Output the [x, y] coordinate of the center of the cell containing the given text.  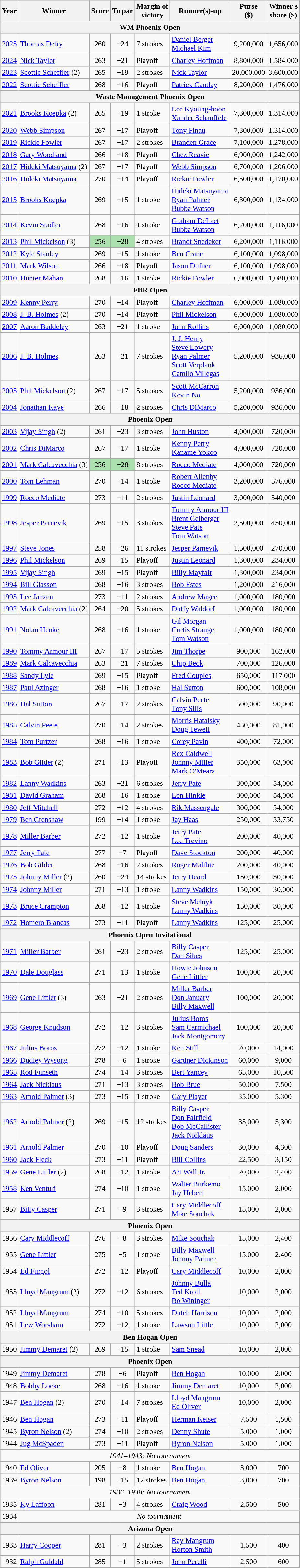
7,100,000 [249, 142]
Winner [54, 11]
1933 [9, 1545]
Andrew Magee [200, 597]
WM Phoenix Open [150, 28]
Aaron Baddeley [54, 327]
Gene Littler (2) [54, 1172]
Art Wall Jr. [200, 1172]
1977 [9, 853]
Jerry Pate Lee Trevino [200, 836]
Score [100, 11]
Dave Stockton [200, 853]
Bert Yancey [200, 1072]
Ben Crane [200, 254]
700,000 [249, 663]
285 [100, 1562]
Rod Funseth [54, 1072]
1981 [9, 795]
Homero Blancas [54, 922]
1934 [9, 1516]
8,200,000 [249, 85]
Johnny Miller [54, 889]
John Huston [200, 431]
1951 [9, 1325]
6,500,000 [249, 179]
Bill Glasson [54, 585]
Ray Mangrum Horton Smith [200, 1545]
1949 [9, 1374]
1,500,000 [249, 548]
50,000 [249, 1085]
198 [100, 1480]
1994 [9, 585]
Tom Lehman [54, 481]
Hunter Mahan [54, 278]
Ky Laffoon [54, 1504]
1997 [9, 548]
Johnny Miller (2) [54, 877]
20,000,000 [249, 73]
Chip Beck [200, 663]
Corey Pavin [200, 741]
1968 [9, 1027]
Ben Crenshaw [54, 820]
Winner'sshare ($) [283, 11]
Daniel Berger Michael Kim [200, 44]
Bill Collins [200, 1160]
−9 [122, 1209]
1955 [9, 1255]
Lee Kyoung-hoon Xander Schauffele [200, 113]
Vijay Singh (2) [54, 431]
2006 [9, 357]
Byron Nelson (2) [54, 1431]
Mark Wilson [54, 266]
1952 [9, 1313]
8 strokes [152, 464]
Miller Barber Don January Billy Maxwell [200, 998]
2012 [9, 254]
1975 [9, 877]
1984 [9, 741]
Ben Hogan (2) [54, 1402]
11 strokes [152, 548]
6,300,000 [249, 200]
2019 [9, 142]
1993 [9, 597]
Bob Gilder (2) [54, 762]
Lloyd Mangrum Ed Oliver [200, 1402]
350,000 [249, 762]
Brooks Koepka [54, 200]
Jug McSpaden [54, 1443]
1986 [9, 704]
FBR Open [150, 290]
1960 [9, 1160]
John Perelli [200, 1562]
Kevin Stadler [54, 225]
Brandt Snedeker [200, 242]
Tommy Armour III Brent Geiberger Steve Pate Tom Watson [200, 523]
Branden Grace [200, 142]
Arizona Open [150, 1529]
Margin ofvictory [152, 11]
Rex Caldwell Johnny Miller Mark O'Meara [200, 762]
Lon Hinkle [200, 795]
250,000 [249, 820]
Nolan Henke [54, 630]
Arnold Palmer [54, 1148]
3,600,000 [283, 73]
126,000 [283, 663]
1969 [9, 998]
Mark Calcavecchia [54, 663]
Gene Littler (3) [54, 998]
Gene Littler [54, 1255]
Ed Oliver [54, 1468]
Lawson Little [200, 1325]
650,000 [249, 675]
14,000 [283, 1048]
Paul Azinger [54, 687]
John Rollins [200, 327]
2001 [9, 464]
500 [283, 1504]
1,170,000 [283, 179]
2009 [9, 303]
2007 [9, 327]
1990 [9, 651]
−5 [122, 1255]
1988 [9, 675]
Jay Haas [200, 820]
1945 [9, 1431]
Phil Mickelson (2) [54, 391]
Cary Middlecoff Mike Souchak [200, 1209]
1980 [9, 808]
Gil Morgan Curtis Strange Tom Watson [200, 630]
Jerry Heard [200, 877]
1947 [9, 1402]
1,584,000 [283, 61]
1959 [9, 1172]
Ken Venturi [54, 1188]
205 [100, 1468]
4,300 [283, 1148]
258 [100, 548]
63,000 [283, 762]
1936–1938: No tournament [150, 1492]
Duffy Waldorf [200, 609]
Runner(s)-up [200, 11]
2017 [9, 166]
−26 [122, 548]
Graham DeLaet Bubba Watson [200, 225]
2021 [9, 113]
J. B. Holmes [54, 357]
2014 [9, 225]
1998 [9, 523]
275 [100, 1255]
Johnny Bulla Ted Kroll Bo Wininger [200, 1292]
Phoenix Open Invitational [150, 935]
72,000 [283, 741]
Vijay Singh [54, 573]
10,500 [283, 1072]
Jeff Mitchell [54, 808]
2020 [9, 130]
1999 [9, 498]
Arnold Palmer (3) [54, 1097]
Fred Couples [200, 675]
14 strokes [152, 877]
Bob Gilder [54, 865]
1995 [9, 573]
1956 [9, 1238]
108,000 [283, 687]
270,000 [283, 548]
2000 [9, 481]
1973 [9, 906]
Mark Calcavecchia (3) [54, 464]
Bruce Crampton [54, 906]
−20 [122, 609]
Jack Nicklaus [54, 1085]
1978 [9, 836]
1944 [9, 1443]
2,500,000 [249, 523]
Jonathan Kaye [54, 407]
2011 [9, 266]
1946 [9, 1419]
Scottie Scheffler [54, 85]
216,000 [283, 585]
Billy Casper [54, 1209]
1940 [9, 1468]
Rik Massengale [200, 808]
Billy Casper Don Fairfield Bob McCallister Jack Nicklaus [200, 1122]
500,000 [249, 704]
Roger Maltbie [200, 865]
Bob Brue [200, 1085]
Billy Casper Dan Sikes [200, 952]
Ben Hogan Open [150, 1337]
Jim Thorpe [200, 651]
576,000 [283, 481]
540,000 [283, 498]
Thomas Detry [54, 44]
1,656,000 [283, 44]
Dale Douglass [54, 972]
70,000 [249, 1048]
1957 [9, 1209]
1989 [9, 663]
Lloyd Mangrum [54, 1313]
Tony Finau [200, 130]
2008 [9, 315]
2023 [9, 73]
Waste Management Phoenix Open [150, 97]
Purse($) [249, 11]
1963 [9, 1097]
Calvin Peete Tony Sills [200, 704]
Calvin Peete [54, 725]
1954 [9, 1271]
2010 [9, 278]
2015 [9, 200]
1958 [9, 1188]
117,000 [283, 675]
2002 [9, 448]
1939 [9, 1480]
Year [9, 11]
400 [283, 1545]
2022 [9, 85]
Herman Keiser [200, 1419]
1987 [9, 687]
Bobby Locke [54, 1386]
9,000 [283, 1060]
Sandy Lyle [54, 675]
−1 [122, 1562]
65,000 [249, 1072]
3,150 [283, 1160]
33,750 [283, 820]
To par [122, 11]
David Graham [54, 795]
1979 [9, 820]
Mark Calcavecchia (2) [54, 609]
1,278,000 [283, 142]
2004 [9, 407]
Craig Wood [200, 1504]
1982 [9, 783]
Bob Estes [200, 585]
277 [100, 853]
8,800,000 [249, 61]
Robert Allenby Rocco Mediate [200, 481]
1948 [9, 1386]
22,500 [249, 1160]
Morris Hatalsky Doug Tewell [200, 725]
Phil Mickelson (3) [54, 242]
1972 [9, 922]
Tom Purtzer [54, 741]
Scottie Scheffler (2) [54, 73]
264 [100, 609]
Gary Player [200, 1097]
162,000 [283, 651]
1,476,000 [283, 85]
1991 [9, 630]
1953 [9, 1292]
1932 [9, 1562]
Tommy Armour III [54, 651]
Hideki Matsuyama (2) [54, 166]
2013 [9, 242]
1976 [9, 865]
1970 [9, 972]
600,000 [249, 687]
400,000 [249, 741]
Julius Boros Sam Carmichael Jack Montgomery [200, 1027]
1962 [9, 1122]
Harry Cooper [54, 1545]
George Knudson [54, 1027]
Mike Souchak [200, 1238]
Hideki Matsuyama [54, 179]
600 [283, 1562]
1965 [9, 1072]
Lloyd Mangrum (2) [54, 1292]
6,900,000 [249, 155]
Gardner Dickinson [200, 1060]
Brooks Koepka (2) [54, 113]
Steve Jones [54, 548]
Jason Dufner [200, 266]
1941–1943: No tournament [150, 1456]
6,700,000 [249, 166]
1,200,000 [249, 585]
1983 [9, 762]
Doug Sanders [200, 1148]
Ed Furgol [54, 1271]
199 [100, 820]
Kenny Perry Kaname Yokoo [200, 448]
Chez Reavie [200, 155]
1935 [9, 1504]
Howie Johnson Gene Littler [200, 972]
1985 [9, 725]
Julius Boros [54, 1048]
Patrick Cantlay [200, 85]
1,134,000 [283, 200]
Ralph Guldahl [54, 1562]
Walter Burkemo Jay Hebert [200, 1188]
No tournament [159, 1516]
Jimmy Demaret (2) [54, 1349]
Lew Worsham [54, 1325]
Billy Mayfair [200, 573]
3,000,000 [249, 498]
2003 [9, 431]
1974 [9, 889]
81,000 [283, 725]
1967 [9, 1048]
Kyle Stanley [54, 254]
−7 [122, 853]
1966 [9, 1060]
Scott McCarron Kevin Na [200, 391]
Kenny Perry [54, 303]
2016 [9, 179]
1,242,000 [283, 155]
Hideki Matsuyama Ryan Palmer Bubba Watson [200, 200]
3,200,000 [249, 481]
1964 [9, 1085]
1992 [9, 609]
1950 [9, 1349]
Arnold Palmer (2) [54, 1122]
2025 [9, 44]
J. B. Holmes (2) [54, 315]
Ken Still [200, 1048]
90,000 [283, 704]
2018 [9, 155]
Steve Melnyk Lanny Wadkins [200, 906]
Denny Shute [200, 1431]
9,200,000 [249, 44]
1971 [9, 952]
J. J. Henry Steve Lowery Ryan Palmer Scott Verplank Camilo Villegas [200, 357]
2024 [9, 61]
Gary Woodland [54, 155]
2005 [9, 391]
Dudley Wysong [54, 1060]
1961 [9, 1148]
Dutch Harrison [200, 1313]
276 [100, 1238]
1996 [9, 560]
60,000 [249, 1060]
Jack Fleck [54, 1160]
Sam Snead [200, 1349]
900,000 [249, 651]
Lee Janzen [54, 597]
Billy Maxwell Johnny Palmer [200, 1255]
1,206,000 [283, 166]
